Identify which cell holds the provided text, then report its (x, y) central coordinate. 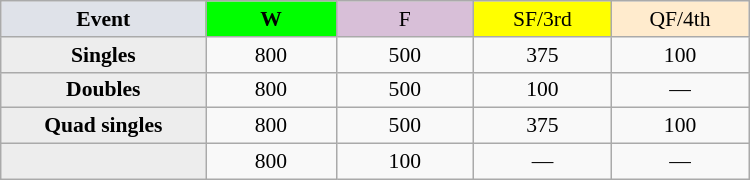
Quad singles (104, 126)
Event (104, 19)
QF/4th (680, 19)
SF/3rd (543, 19)
W (271, 19)
Singles (104, 55)
Doubles (104, 90)
F (405, 19)
